Determine the (x, y) coordinate at the center of the cell enclosing the given text.  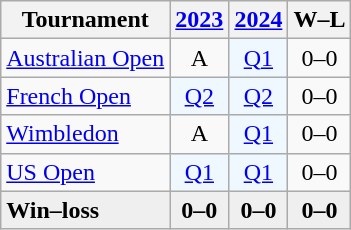
French Open (86, 96)
Tournament (86, 20)
Australian Open (86, 58)
Wimbledon (86, 134)
US Open (86, 172)
Win–loss (86, 210)
2024 (258, 20)
2023 (200, 20)
W–L (320, 20)
